Output the (X, Y) coordinate of the center of the cell containing the given text.  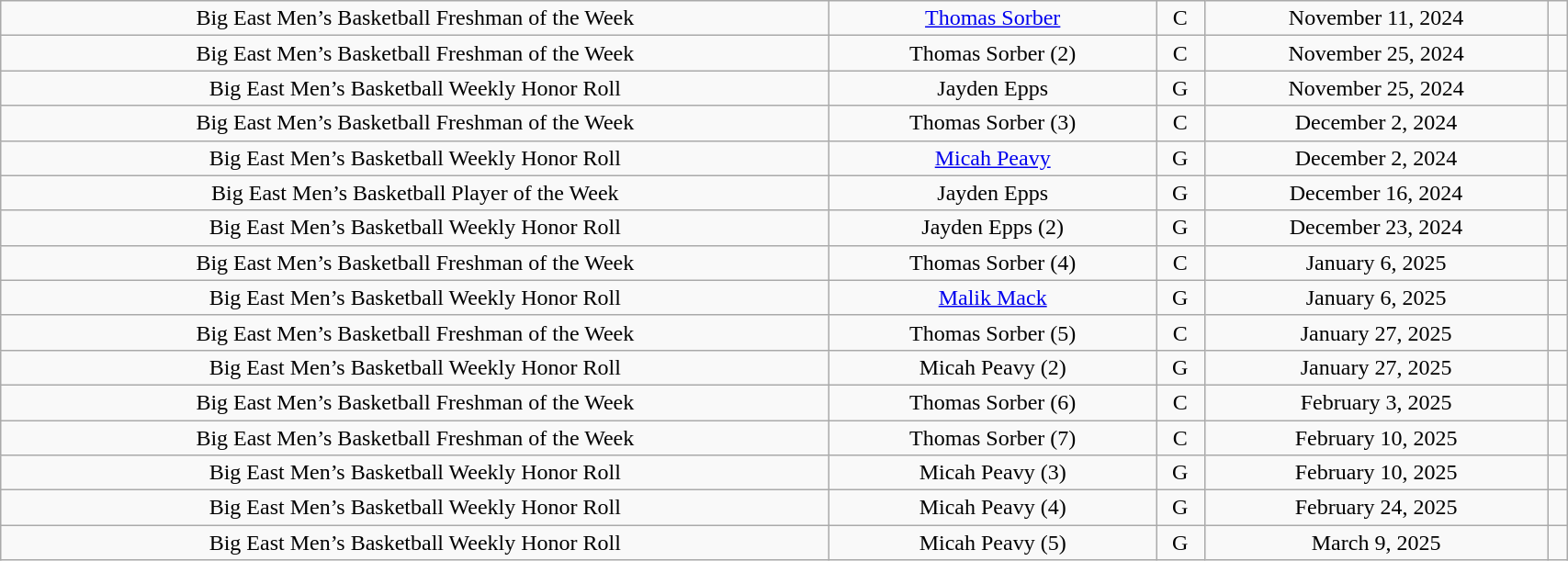
Micah Peavy (4) (993, 508)
Micah Peavy (993, 158)
Micah Peavy (3) (993, 473)
February 24, 2025 (1376, 508)
Micah Peavy (2) (993, 367)
November 11, 2024 (1376, 18)
Thomas Sorber (2) (993, 53)
March 9, 2025 (1376, 543)
December 23, 2024 (1376, 228)
Thomas Sorber (7) (993, 438)
Jayden Epps (2) (993, 228)
Thomas Sorber (6) (993, 402)
Thomas Sorber (3) (993, 123)
December 16, 2024 (1376, 193)
February 3, 2025 (1376, 402)
Thomas Sorber (993, 18)
Thomas Sorber (4) (993, 263)
Thomas Sorber (5) (993, 332)
Big East Men’s Basketball Player of the Week (415, 193)
Micah Peavy (5) (993, 543)
Malik Mack (993, 297)
